Scan for the cell matching the given text and deliver its [X, Y] coordinate at center. 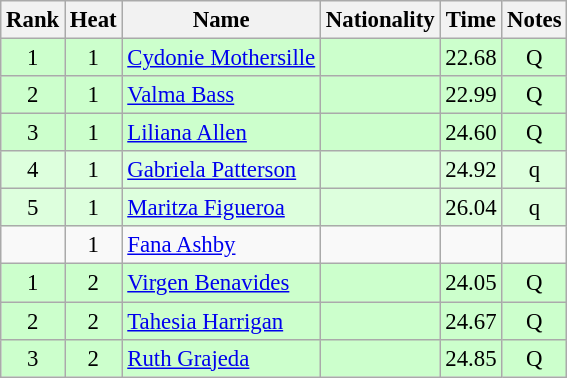
Notes [534, 20]
24.05 [471, 283]
Time [471, 20]
Rank [33, 20]
Gabriela Patterson [222, 170]
Valma Bass [222, 95]
22.99 [471, 95]
Maritza Figueroa [222, 208]
Cydonie Mothersille [222, 58]
24.92 [471, 170]
24.60 [471, 133]
Nationality [380, 20]
Fana Ashby [222, 245]
22.68 [471, 58]
Heat [94, 20]
4 [33, 170]
Virgen Benavides [222, 283]
Name [222, 20]
26.04 [471, 208]
24.85 [471, 358]
Tahesia Harrigan [222, 321]
5 [33, 208]
Liliana Allen [222, 133]
Ruth Grajeda [222, 358]
24.67 [471, 321]
